Output the [x, y] coordinate of the center of the cell containing the given text.  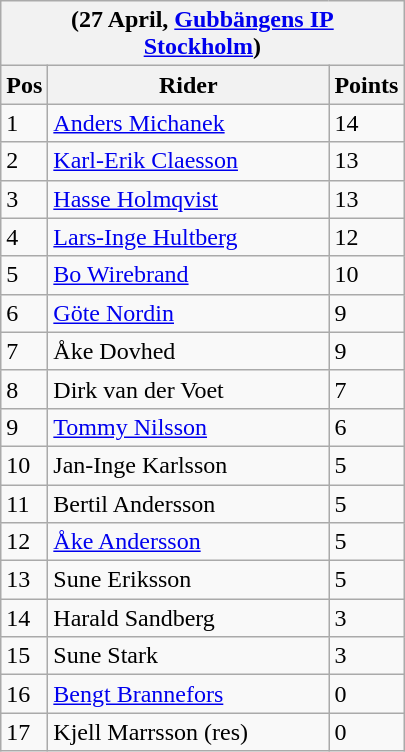
Bengt Brannefors [188, 694]
Göte Nordin [188, 313]
Harald Sandberg [188, 618]
(27 April, Gubbängens IPStockholm) [202, 34]
Sune Eriksson [188, 580]
15 [24, 656]
2 [24, 161]
Jan-Inge Karlsson [188, 465]
11 [24, 503]
17 [24, 732]
Lars-Inge Hultberg [188, 237]
Karl-Erik Claesson [188, 161]
16 [24, 694]
Bo Wirebrand [188, 275]
Rider [188, 85]
Points [366, 85]
Anders Michanek [188, 123]
8 [24, 389]
Bertil Andersson [188, 503]
Kjell Marrsson (res) [188, 732]
Sune Stark [188, 656]
4 [24, 237]
Åke Andersson [188, 542]
1 [24, 123]
Tommy Nilsson [188, 427]
Pos [24, 85]
Dirk van der Voet [188, 389]
Åke Dovhed [188, 351]
Hasse Holmqvist [188, 199]
